Capture the cell that displays the provided text and extract its [X, Y] central coordinate. 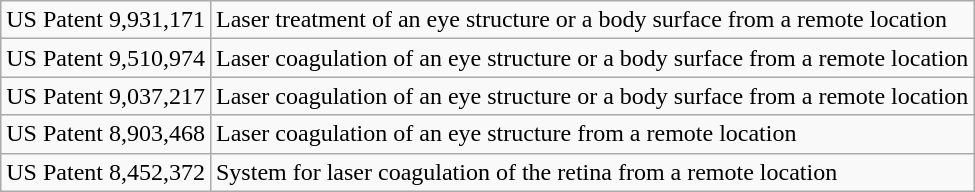
US Patent 8,903,468 [106, 134]
US Patent 9,931,171 [106, 20]
US Patent 8,452,372 [106, 172]
System for laser coagulation of the retina from a remote location [592, 172]
US Patent 9,510,974 [106, 58]
US Patent 9,037,217 [106, 96]
Laser treatment of an eye structure or a body surface from a remote location [592, 20]
Laser coagulation of an eye structure from a remote location [592, 134]
